Output the (X, Y) coordinate of the center of the cell containing the given text.  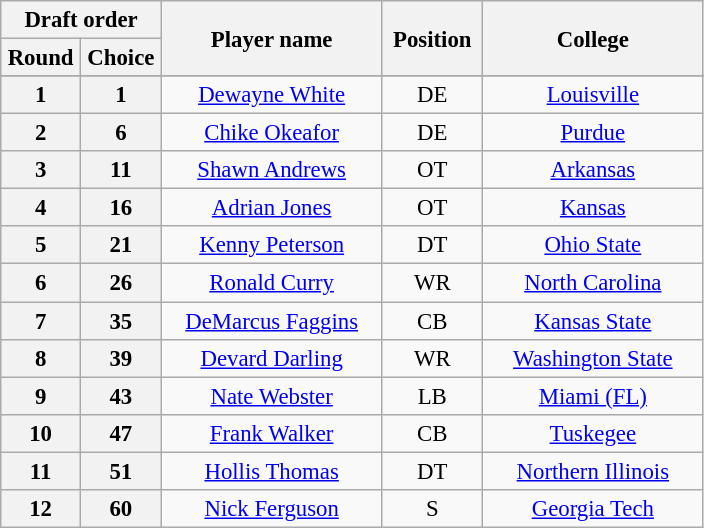
Round (41, 58)
Position (432, 38)
Hollis Thomas (272, 471)
Ronald Curry (272, 283)
3 (41, 170)
Kansas (594, 208)
7 (41, 321)
47 (120, 433)
Georgia Tech (594, 509)
Frank Walker (272, 433)
9 (41, 396)
Draft order (82, 20)
Washington State (594, 358)
Purdue (594, 133)
Choice (120, 58)
S (432, 509)
LB (432, 396)
43 (120, 396)
Devard Darling (272, 358)
Louisville (594, 95)
4 (41, 208)
Dewayne White (272, 95)
Shawn Andrews (272, 170)
Adrian Jones (272, 208)
2 (41, 133)
Ohio State (594, 245)
Player name (272, 38)
35 (120, 321)
5 (41, 245)
Miami (FL) (594, 396)
Nick Ferguson (272, 509)
60 (120, 509)
Kansas State (594, 321)
12 (41, 509)
DeMarcus Faggins (272, 321)
College (594, 38)
Northern Illinois (594, 471)
10 (41, 433)
Nate Webster (272, 396)
21 (120, 245)
51 (120, 471)
26 (120, 283)
39 (120, 358)
Kenny Peterson (272, 245)
North Carolina (594, 283)
Arkansas (594, 170)
Tuskegee (594, 433)
Chike Okeafor (272, 133)
16 (120, 208)
8 (41, 358)
